Determine the (X, Y) coordinate at the center of the cell enclosing the given text.  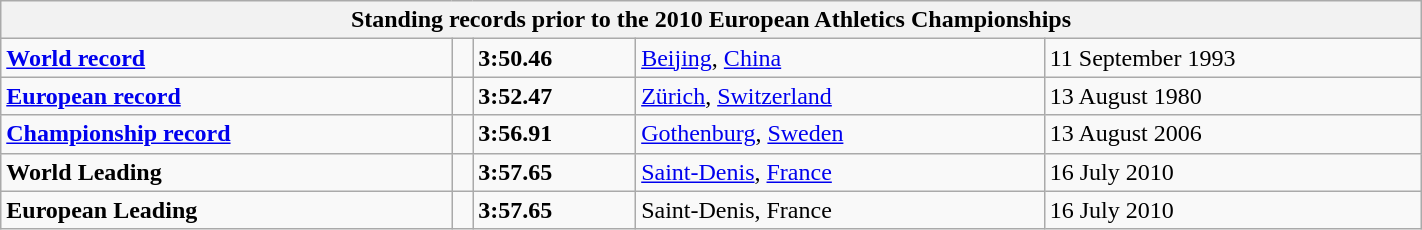
Beijing, China (840, 58)
3:50.46 (554, 58)
13 August 2006 (1232, 134)
3:56.91 (554, 134)
3:52.47 (554, 96)
Standing records prior to the 2010 European Athletics Championships (711, 20)
European Leading (226, 210)
European record (226, 96)
Gothenburg, Sweden (840, 134)
11 September 1993 (1232, 58)
World record (226, 58)
Zürich, Switzerland (840, 96)
World Leading (226, 172)
13 August 1980 (1232, 96)
Championship record (226, 134)
